Return (X, Y) of the center of cell containing provided text 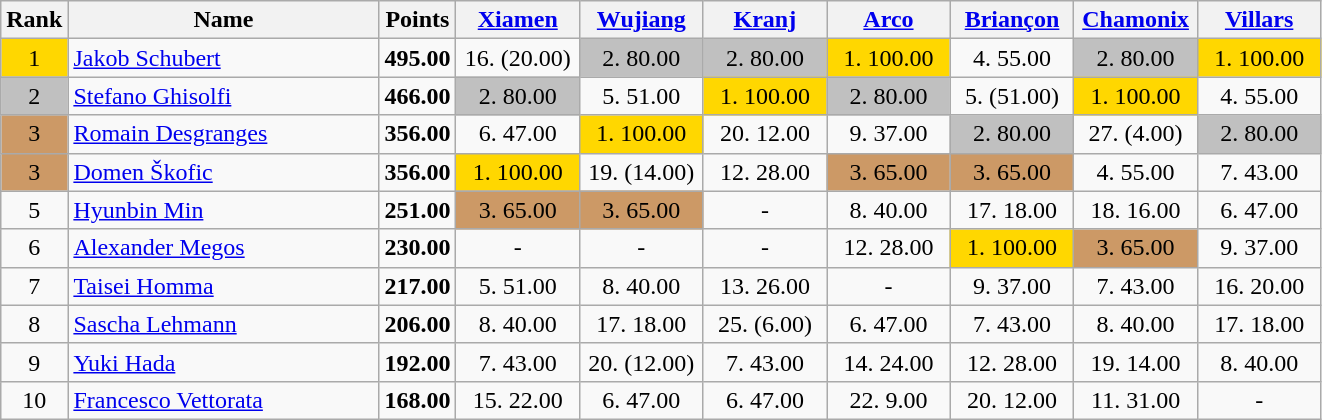
15. 22.00 (518, 400)
Domen Škofic (224, 172)
10 (34, 400)
217.00 (418, 286)
230.00 (418, 248)
Jakob Schubert (224, 58)
Wujiang (642, 20)
9 (34, 362)
Name (224, 20)
251.00 (418, 210)
22. 9.00 (889, 400)
Points (418, 20)
Kranj (765, 20)
16. 20.00 (1259, 286)
5 (34, 210)
Taisei Homma (224, 286)
7 (34, 286)
25. (6.00) (765, 324)
466.00 (418, 96)
20. (12.00) (642, 362)
1 (34, 58)
495.00 (418, 58)
Villars (1259, 20)
13. 26.00 (765, 286)
206.00 (418, 324)
2 (34, 96)
Sascha Lehmann (224, 324)
Chamonix (1136, 20)
Stefano Ghisolfi (224, 96)
Yuki Hada (224, 362)
Alexander Megos (224, 248)
168.00 (418, 400)
5. (51.00) (1012, 96)
Briançon (1012, 20)
192.00 (418, 362)
Francesco Vettorata (224, 400)
27. (4.00) (1136, 134)
Hyunbin Min (224, 210)
Rank (34, 20)
8 (34, 324)
11. 31.00 (1136, 400)
16. (20.00) (518, 58)
14. 24.00 (889, 362)
6 (34, 248)
Arco (889, 20)
Xiamen (518, 20)
Romain Desgranges (224, 134)
19. (14.00) (642, 172)
19. 14.00 (1136, 362)
18. 16.00 (1136, 210)
